Output the [x, y] coordinate of the center of the cell containing the given text.  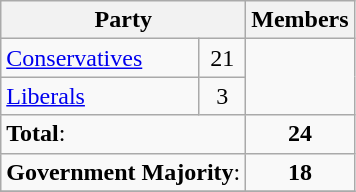
18 [300, 172]
Members [300, 20]
Government Majority: [124, 172]
21 [222, 58]
Party [124, 20]
Total: [124, 134]
3 [222, 96]
Liberals [100, 96]
Conservatives [100, 58]
24 [300, 134]
